Determine the [x, y] coordinate at the center of the cell enclosing the given text.  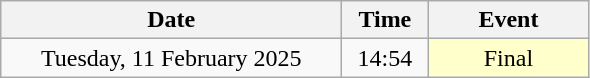
Final [508, 58]
Event [508, 20]
Time [385, 20]
14:54 [385, 58]
Tuesday, 11 February 2025 [172, 58]
Date [172, 20]
